Extract the (X, Y) coordinate from the center of the cell holding the provided text.  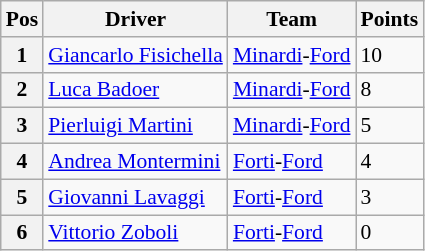
1 (22, 55)
Vittorio Zoboli (136, 233)
Driver (136, 19)
Pierluigi Martini (136, 126)
Andrea Montermini (136, 162)
Luca Badoer (136, 90)
6 (22, 233)
Points (390, 19)
Giancarlo Fisichella (136, 55)
Team (292, 19)
0 (390, 233)
Pos (22, 19)
8 (390, 90)
2 (22, 90)
10 (390, 55)
Giovanni Lavaggi (136, 197)
